Determine the (X, Y) coordinate at the center of the cell enclosing the given text.  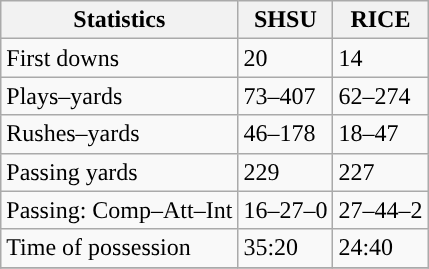
227 (380, 172)
SHSU (286, 20)
73–407 (286, 96)
Passing: Comp–Att–Int (120, 210)
Statistics (120, 20)
18–47 (380, 134)
Plays–yards (120, 96)
46–178 (286, 134)
14 (380, 58)
Passing yards (120, 172)
24:40 (380, 248)
16–27–0 (286, 210)
229 (286, 172)
First downs (120, 58)
Time of possession (120, 248)
20 (286, 58)
35:20 (286, 248)
Rushes–yards (120, 134)
RICE (380, 20)
62–274 (380, 96)
27–44–2 (380, 210)
